Provide the [X, Y] coordinate of the cell's center where the given text is located.  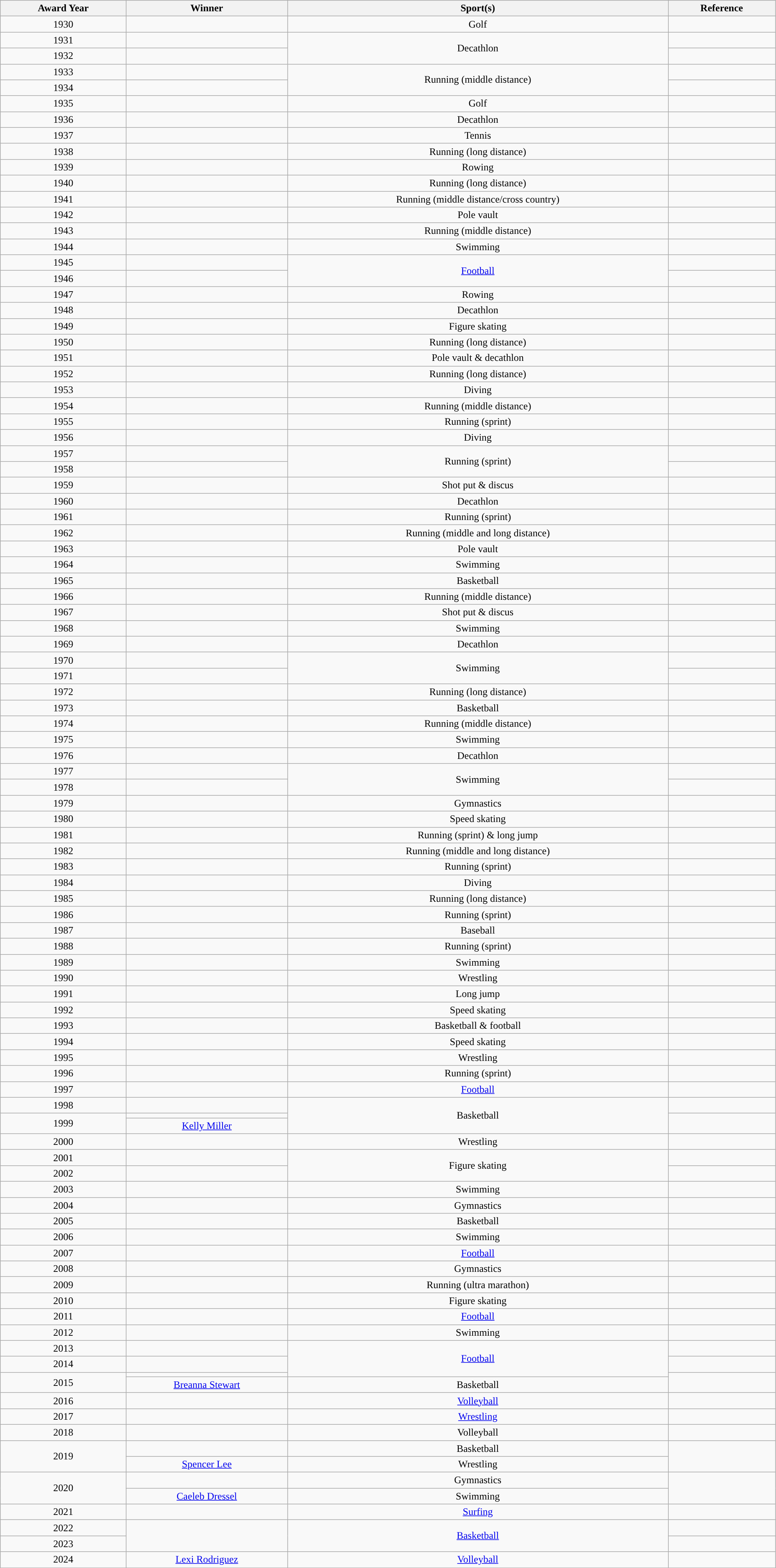
Tennis [478, 135]
1937 [63, 135]
1993 [63, 1026]
1978 [63, 787]
2017 [63, 1416]
1987 [63, 930]
1998 [63, 1105]
1999 [63, 1124]
1976 [63, 756]
1938 [63, 151]
1953 [63, 390]
Pole vault & decathlon [478, 358]
1996 [63, 1073]
1988 [63, 946]
1954 [63, 406]
1946 [63, 279]
2024 [63, 1560]
Long jump [478, 994]
1984 [63, 883]
2008 [63, 1269]
2013 [63, 1348]
Sport(s) [478, 8]
1941 [63, 199]
Kelly Miller [207, 1126]
Running (ultra marathon) [478, 1285]
2011 [63, 1317]
1968 [63, 628]
1931 [63, 40]
2000 [63, 1142]
Surfing [478, 1512]
1981 [63, 835]
1955 [63, 421]
Running (middle distance/cross country) [478, 199]
1964 [63, 565]
2022 [63, 1528]
1952 [63, 374]
1956 [63, 437]
1974 [63, 724]
1932 [63, 56]
Winner [207, 8]
2004 [63, 1205]
2021 [63, 1512]
2012 [63, 1332]
Spencer Lee [207, 1464]
1982 [63, 851]
1972 [63, 692]
1989 [63, 962]
1940 [63, 183]
2003 [63, 1189]
1977 [63, 771]
Award Year [63, 8]
1975 [63, 740]
Caeleb Dressel [207, 1496]
2015 [63, 1383]
1960 [63, 501]
2009 [63, 1285]
Baseball [478, 930]
1930 [63, 24]
Running (sprint) & long jump [478, 835]
2010 [63, 1301]
1950 [63, 342]
1933 [63, 72]
1992 [63, 1010]
1969 [63, 644]
1995 [63, 1058]
Lexi Rodriguez [207, 1560]
Basketball & football [478, 1026]
1997 [63, 1089]
1965 [63, 581]
2005 [63, 1221]
1963 [63, 549]
1951 [63, 358]
2014 [63, 1364]
2018 [63, 1432]
1970 [63, 660]
2002 [63, 1173]
1967 [63, 612]
2006 [63, 1237]
1934 [63, 88]
2001 [63, 1157]
2019 [63, 1456]
1985 [63, 898]
1935 [63, 104]
1948 [63, 310]
1990 [63, 978]
1980 [63, 819]
1945 [63, 263]
1949 [63, 326]
1979 [63, 803]
1962 [63, 533]
2020 [63, 1488]
1961 [63, 517]
1973 [63, 708]
1966 [63, 596]
1971 [63, 676]
1959 [63, 485]
1994 [63, 1042]
1936 [63, 119]
Reference [722, 8]
1957 [63, 453]
1944 [63, 247]
1986 [63, 914]
1991 [63, 994]
1939 [63, 167]
1947 [63, 294]
1958 [63, 469]
1983 [63, 867]
1943 [63, 231]
Breanna Stewart [207, 1385]
2016 [63, 1401]
2023 [63, 1544]
1942 [63, 215]
2007 [63, 1253]
